Find where the given text appears and provide that cell's center as (x, y) coordinate. 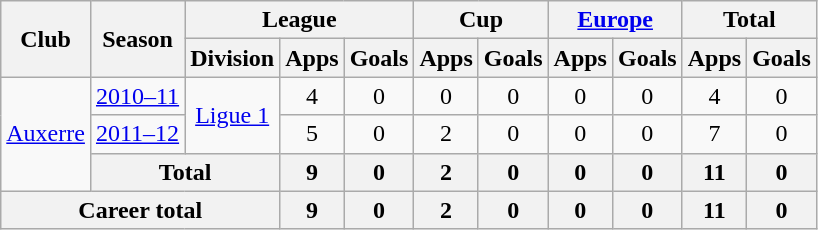
Club (46, 39)
Career total (140, 210)
5 (312, 134)
Season (137, 39)
Cup (481, 20)
Europe (615, 20)
2010–11 (137, 96)
2011–12 (137, 134)
7 (714, 134)
League (300, 20)
Auxerre (46, 134)
Ligue 1 (232, 115)
Division (232, 58)
